Scan for the cell matching the given text and deliver its [X, Y] coordinate at center. 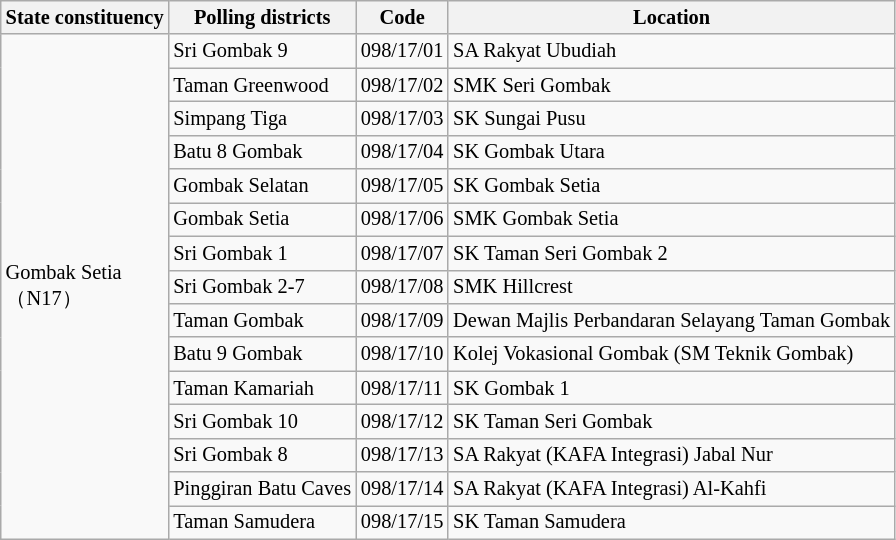
Sri Gombak 8 [262, 455]
098/17/05 [402, 186]
098/17/12 [402, 421]
Taman Samudera [262, 522]
Simpang Tiga [262, 118]
Gombak Selatan [262, 186]
State constituency [85, 17]
SK Gombak Utara [672, 152]
Sri Gombak 9 [262, 51]
Taman Gombak [262, 320]
098/17/04 [402, 152]
SA Rakyat (KAFA Integrasi) Al-Kahfi [672, 489]
Gombak Setia [262, 219]
098/17/03 [402, 118]
Location [672, 17]
SA Rakyat Ubudiah [672, 51]
Taman Kamariah [262, 388]
SK Taman Seri Gombak [672, 421]
Kolej Vokasional Gombak (SM Teknik Gombak) [672, 354]
098/17/07 [402, 253]
098/17/08 [402, 287]
Batu 8 Gombak [262, 152]
SK Sungai Pusu [672, 118]
098/17/01 [402, 51]
098/17/10 [402, 354]
Code [402, 17]
098/17/15 [402, 522]
Dewan Majlis Perbandaran Selayang Taman Gombak [672, 320]
Sri Gombak 10 [262, 421]
098/17/09 [402, 320]
098/17/02 [402, 85]
098/17/13 [402, 455]
SMK Gombak Setia [672, 219]
Batu 9 Gombak [262, 354]
098/17/14 [402, 489]
Sri Gombak 1 [262, 253]
SK Taman Seri Gombak 2 [672, 253]
Pinggiran Batu Caves [262, 489]
Taman Greenwood [262, 85]
SK Taman Samudera [672, 522]
098/17/06 [402, 219]
Polling districts [262, 17]
Sri Gombak 2-7 [262, 287]
SK Gombak 1 [672, 388]
098/17/11 [402, 388]
SA Rakyat (KAFA Integrasi) Jabal Nur [672, 455]
SMK Seri Gombak [672, 85]
SMK Hillcrest [672, 287]
Gombak Setia（N17） [85, 286]
SK Gombak Setia [672, 186]
